Output the (X, Y) coordinate of the center of the cell containing the given text.  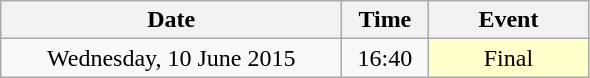
Time (385, 20)
Date (172, 20)
16:40 (385, 58)
Final (508, 58)
Event (508, 20)
Wednesday, 10 June 2015 (172, 58)
